Scan for the cell matching the given text and deliver its (x, y) coordinate at center. 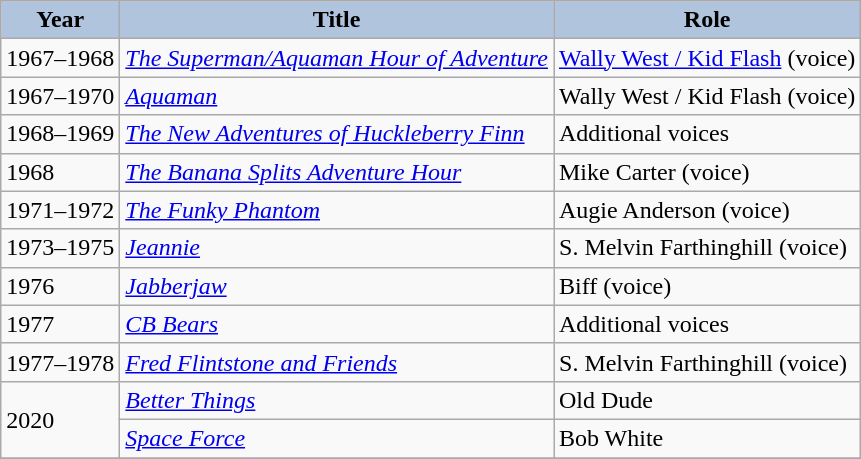
Jeannie (337, 248)
1967–1970 (60, 96)
Better Things (337, 400)
1967–1968 (60, 58)
Biff (voice) (708, 286)
Fred Flintstone and Friends (337, 362)
1973–1975 (60, 248)
The Banana Splits Adventure Hour (337, 172)
Jabberjaw (337, 286)
Role (708, 20)
2020 (60, 419)
The Funky Phantom (337, 210)
1977 (60, 324)
Bob White (708, 438)
Old Dude (708, 400)
Title (337, 20)
Year (60, 20)
Mike Carter (voice) (708, 172)
1971–1972 (60, 210)
1977–1978 (60, 362)
The New Adventures of Huckleberry Finn (337, 134)
1968 (60, 172)
The Superman/Aquaman Hour of Adventure (337, 58)
CB Bears (337, 324)
Aquaman (337, 96)
Augie Anderson (voice) (708, 210)
Space Force (337, 438)
1968–1969 (60, 134)
1976 (60, 286)
